Search for the cell housing the specified text and yield its (X, Y) center coordinate. 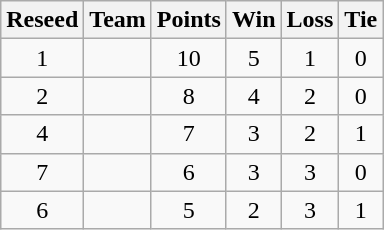
Win (254, 20)
8 (188, 96)
Team (118, 20)
Tie (361, 20)
Reseed (42, 20)
Points (188, 20)
Loss (310, 20)
10 (188, 58)
